Extract the [X, Y] coordinate from the center of the cell holding the provided text.  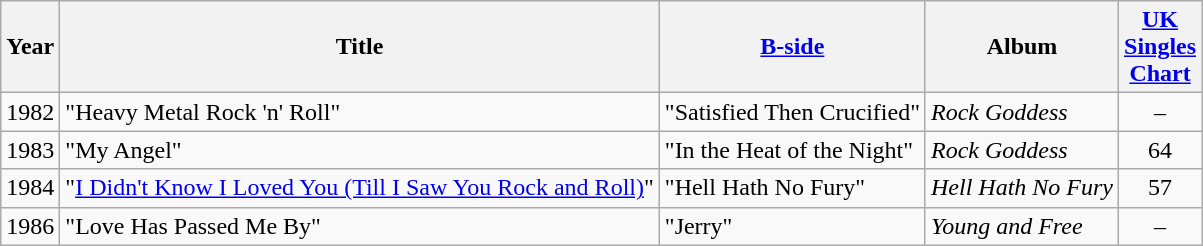
UK Singles Chart [1160, 47]
"Love Has Passed Me By" [360, 226]
"My Angel" [360, 150]
Title [360, 47]
1984 [30, 188]
1986 [30, 226]
Young and Free [1022, 226]
"In the Heat of the Night" [792, 150]
64 [1160, 150]
"Hell Hath No Fury" [792, 188]
Hell Hath No Fury [1022, 188]
B-side [792, 47]
"Satisfied Then Crucified" [792, 112]
Album [1022, 47]
"Heavy Metal Rock 'n' Roll" [360, 112]
57 [1160, 188]
"Jerry" [792, 226]
"I Didn't Know I Loved You (Till I Saw You Rock and Roll)" [360, 188]
1983 [30, 150]
1982 [30, 112]
Year [30, 47]
